Extract the (x, y) coordinate from the center of the cell holding the provided text.  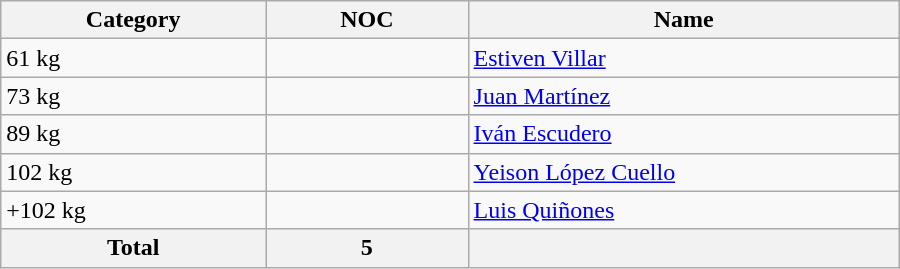
Iván Escudero (684, 134)
Estiven Villar (684, 58)
61 kg (134, 58)
5 (367, 248)
Name (684, 20)
89 kg (134, 134)
NOC (367, 20)
Total (134, 248)
Category (134, 20)
+102 kg (134, 210)
Luis Quiñones (684, 210)
73 kg (134, 96)
102 kg (134, 172)
Juan Martínez (684, 96)
Yeison López Cuello (684, 172)
